Provide the [x, y] coordinate of the cell's center where the given text is located.  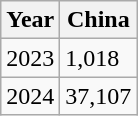
2023 [30, 58]
37,107 [98, 96]
2024 [30, 96]
China [98, 20]
1,018 [98, 58]
Year [30, 20]
